Search for the cell housing the specified text and yield its (X, Y) center coordinate. 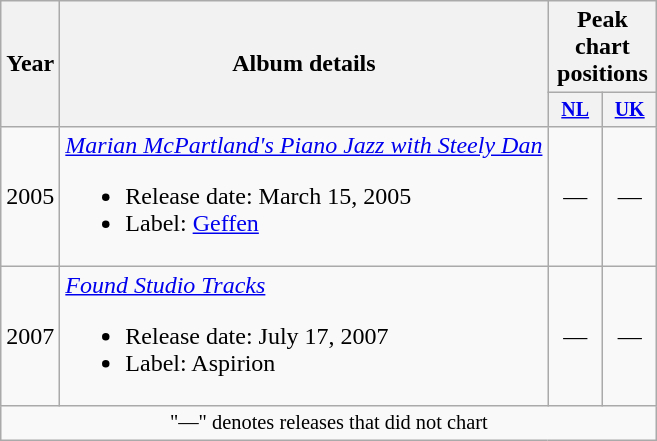
NL (575, 110)
UK (629, 110)
Album details (304, 64)
Year (30, 64)
"—" denotes releases that did not chart (329, 423)
Found Studio TracksRelease date: July 17, 2007Label: Aspirion (304, 336)
2007 (30, 336)
Peak chart positions (602, 47)
Marian McPartland's Piano Jazz with Steely DanRelease date: March 15, 2005Label: Geffen (304, 196)
2005 (30, 196)
